Locate the cell with the specified text and output its (X, Y) center coordinate. 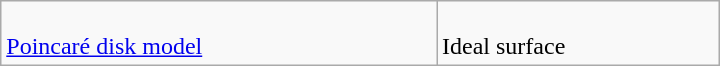
Ideal surface (578, 34)
Poincaré disk model (219, 34)
